Output the (X, Y) coordinate of the center of the cell containing the given text.  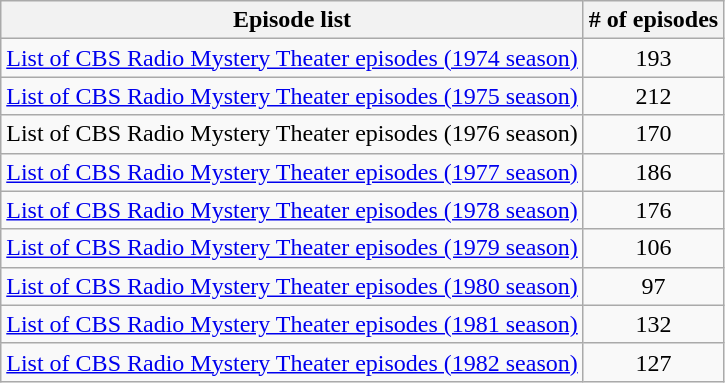
170 (653, 134)
212 (653, 96)
Episode list (292, 20)
List of CBS Radio Mystery Theater episodes (1975 season) (292, 96)
# of episodes (653, 20)
186 (653, 172)
List of CBS Radio Mystery Theater episodes (1979 season) (292, 248)
List of CBS Radio Mystery Theater episodes (1980 season) (292, 286)
132 (653, 324)
List of CBS Radio Mystery Theater episodes (1974 season) (292, 58)
176 (653, 210)
127 (653, 362)
List of CBS Radio Mystery Theater episodes (1977 season) (292, 172)
106 (653, 248)
193 (653, 58)
List of CBS Radio Mystery Theater episodes (1978 season) (292, 210)
List of CBS Radio Mystery Theater episodes (1981 season) (292, 324)
List of CBS Radio Mystery Theater episodes (1982 season) (292, 362)
List of CBS Radio Mystery Theater episodes (1976 season) (292, 134)
97 (653, 286)
